Extract the [X, Y] coordinate from the center of the cell holding the provided text.  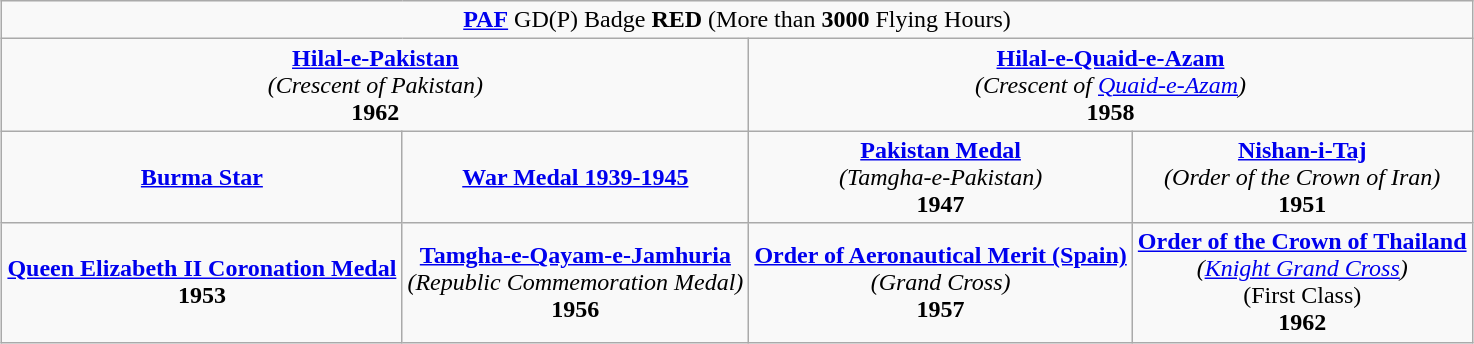
Nishan-i-Taj(Order of the Crown of Iran)1951 [1302, 177]
Order of Aeronautical Merit (Spain)(Grand Cross)1957 [940, 282]
Order of the Crown of Thailand(Knight Grand Cross)(First Class)1962 [1302, 282]
Hilal-e-Pakistan(Crescent of Pakistan)1962 [376, 85]
Burma Star [202, 177]
Hilal-e-Quaid-e-Azam(Crescent of Quaid-e-Azam)1958 [1110, 85]
Queen Elizabeth II Coronation Medal1953 [202, 282]
Pakistan Medal(Tamgha-e-Pakistan)1947 [940, 177]
War Medal 1939-1945 [576, 177]
PAF GD(P) Badge RED (More than 3000 Flying Hours) [737, 20]
Tamgha-e-Qayam-e-Jamhuria(Republic Commemoration Medal)1956 [576, 282]
